Find where the given text appears and provide that cell's center as (x, y) coordinate. 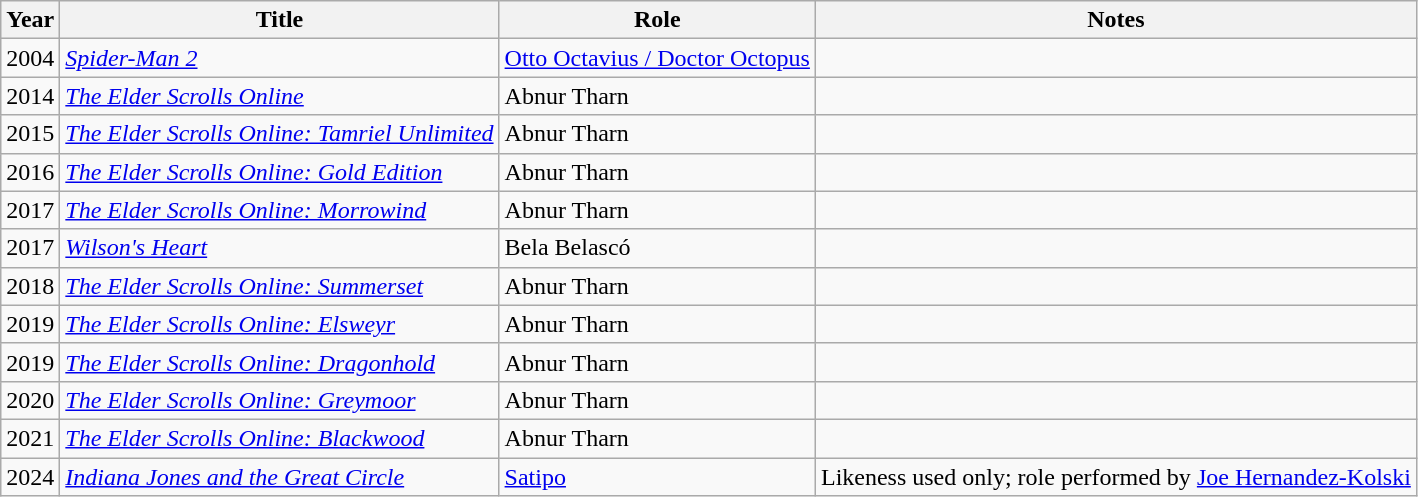
Role (657, 20)
The Elder Scrolls Online: Elsweyr (280, 324)
The Elder Scrolls Online: Tamriel Unlimited (280, 134)
The Elder Scrolls Online: Greymoor (280, 400)
2021 (30, 438)
Likeness used only; role performed by Joe Hernandez-Kolski (1116, 477)
2004 (30, 58)
Spider-Man 2 (280, 58)
Title (280, 20)
The Elder Scrolls Online: Blackwood (280, 438)
2014 (30, 96)
Indiana Jones and the Great Circle (280, 477)
The Elder Scrolls Online: Dragonhold (280, 362)
The Elder Scrolls Online: Summerset (280, 286)
2018 (30, 286)
2015 (30, 134)
Bela Belascó (657, 248)
Notes (1116, 20)
2016 (30, 172)
Wilson's Heart (280, 248)
Year (30, 20)
Otto Octavius / Doctor Octopus (657, 58)
The Elder Scrolls Online (280, 96)
Satipo (657, 477)
The Elder Scrolls Online: Gold Edition (280, 172)
2024 (30, 477)
The Elder Scrolls Online: Morrowind (280, 210)
2020 (30, 400)
